For the text-containing cell, return its midpoint in [x, y] coordinate format. 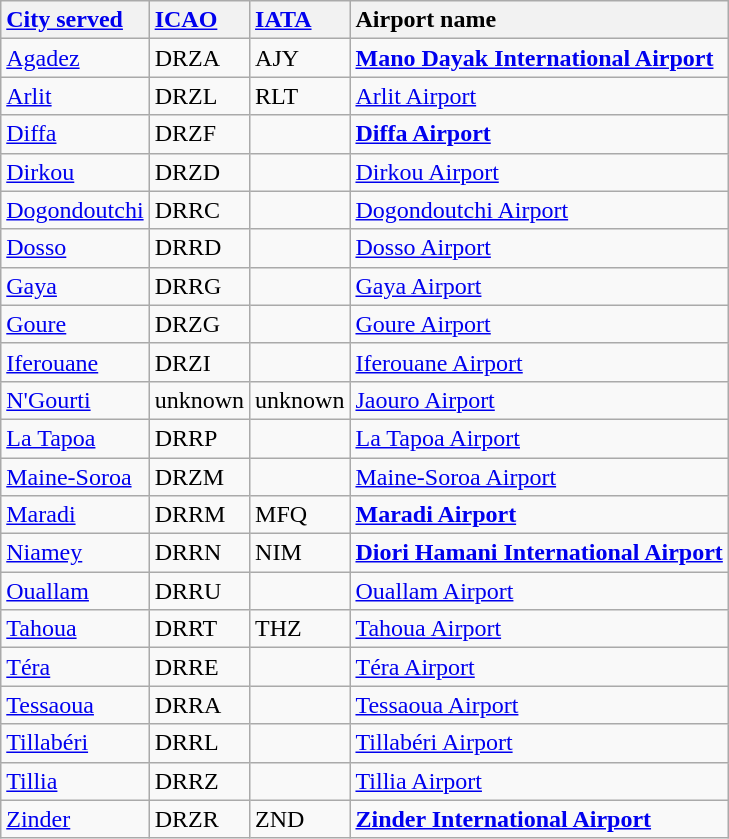
Tessaoua [75, 705]
DRRD [199, 248]
Maine-Soroa [75, 477]
Ouallam Airport [539, 591]
Tahoua Airport [539, 629]
Zinder International Airport [539, 819]
Iferouane [75, 362]
Tillabéri Airport [539, 743]
Arlit [75, 96]
Agadez [75, 58]
Maradi [75, 515]
Diffa Airport [539, 134]
DRRA [199, 705]
Dosso [75, 248]
DRZI [199, 362]
Téra [75, 667]
Dosso Airport [539, 248]
Diffa [75, 134]
Jaouro Airport [539, 400]
DRZF [199, 134]
DRRL [199, 743]
Dirkou [75, 172]
Gaya [75, 286]
Arlit Airport [539, 96]
ICAO [199, 20]
Tahoua [75, 629]
Maradi Airport [539, 515]
N'Gourti [75, 400]
La Tapoa [75, 438]
Gaya Airport [539, 286]
Airport name [539, 20]
DRRE [199, 667]
DRZA [199, 58]
DRRN [199, 553]
Téra Airport [539, 667]
IATA [300, 20]
Dogondoutchi [75, 210]
City served [75, 20]
Maine-Soroa Airport [539, 477]
MFQ [300, 515]
Goure [75, 324]
DRRM [199, 515]
ZND [300, 819]
Niamey [75, 553]
DRZD [199, 172]
Tillia Airport [539, 781]
Dirkou Airport [539, 172]
Tillabéri [75, 743]
DRRC [199, 210]
DRZG [199, 324]
Mano Dayak International Airport [539, 58]
DRRG [199, 286]
Dogondoutchi Airport [539, 210]
Zinder [75, 819]
Tessaoua Airport [539, 705]
Diori Hamani International Airport [539, 553]
Tillia [75, 781]
AJY [300, 58]
Iferouane Airport [539, 362]
DRZR [199, 819]
Goure Airport [539, 324]
THZ [300, 629]
NIM [300, 553]
DRRP [199, 438]
DRZM [199, 477]
Ouallam [75, 591]
DRRZ [199, 781]
DRZL [199, 96]
RLT [300, 96]
DRRU [199, 591]
DRRT [199, 629]
La Tapoa Airport [539, 438]
